Locate the cell with the specified text and output its [x, y] center coordinate. 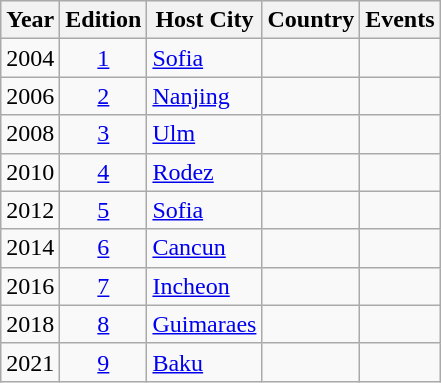
Baku [204, 362]
9 [104, 362]
Cancun [204, 248]
Country [311, 20]
6 [104, 248]
2010 [30, 172]
2018 [30, 324]
2021 [30, 362]
3 [104, 134]
2008 [30, 134]
1 [104, 58]
2006 [30, 96]
4 [104, 172]
2 [104, 96]
5 [104, 210]
7 [104, 286]
2016 [30, 286]
2012 [30, 210]
Incheon [204, 286]
Ulm [204, 134]
Nanjing [204, 96]
Guimaraes [204, 324]
Edition [104, 20]
Events [400, 20]
8 [104, 324]
Rodez [204, 172]
2004 [30, 58]
Year [30, 20]
2014 [30, 248]
Host City [204, 20]
